For the text-containing cell, return its midpoint in (x, y) coordinate format. 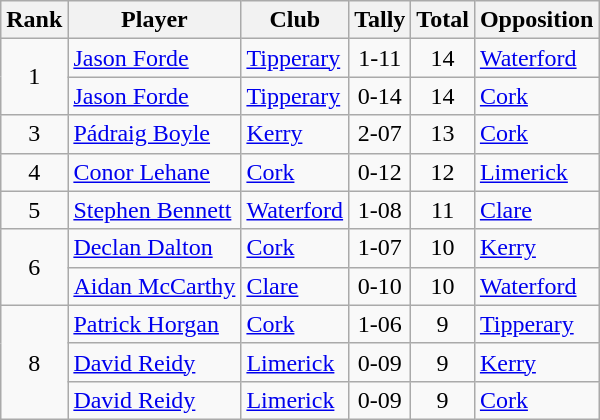
0-12 (380, 172)
11 (443, 210)
Total (443, 20)
Patrick Horgan (154, 324)
Conor Lehane (154, 172)
1 (34, 77)
0-14 (380, 96)
0-10 (380, 286)
12 (443, 172)
1-11 (380, 58)
Declan Dalton (154, 248)
Tally (380, 20)
Player (154, 20)
Aidan McCarthy (154, 286)
5 (34, 210)
1-06 (380, 324)
2-07 (380, 134)
Opposition (536, 20)
6 (34, 267)
4 (34, 172)
3 (34, 134)
13 (443, 134)
Rank (34, 20)
Club (295, 20)
Stephen Bennett (154, 210)
8 (34, 362)
1-07 (380, 248)
1-08 (380, 210)
Pádraig Boyle (154, 134)
